Capture the cell that displays the provided text and extract its (X, Y) central coordinate. 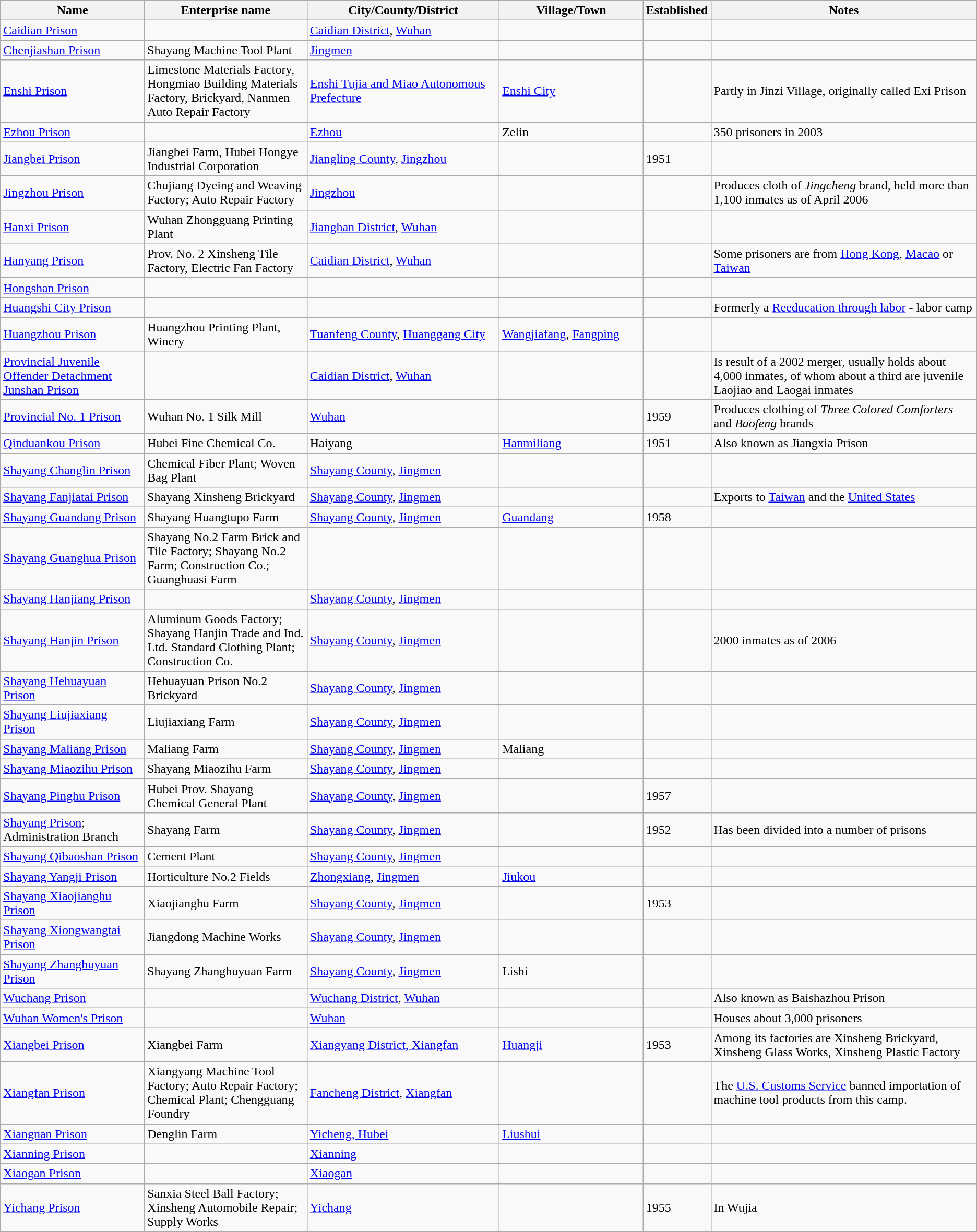
Yichang (403, 1207)
Shayang Machine Tool Plant (226, 50)
1958 (677, 517)
Is result of a 2002 merger, usually holds about 4,000 inmates, of whom about a third are juvenile Laojiao and Laogai inmates (843, 376)
Jiangdong Machine Works (226, 937)
Limestone Materials Factory, Hongmiao Building Materials Factory, Brickyard, Nanmen Auto Repair Factory (226, 91)
Enshi City (571, 91)
Xianning Prison (73, 1154)
Hanmiliang (571, 444)
Xiangfan Prison (73, 1093)
Shayang Miaozihu Farm (226, 769)
Zhongxiang, Jingmen (403, 876)
Shayang Huangtupo Farm (226, 517)
Shayang Hanjin Prison (73, 640)
Formerly a Reeducation through labor - labor camp (843, 307)
Hubei Fine Chemical Co. (226, 444)
Village/Town (571, 10)
Prov. No. 2 Xinsheng Tile Factory, Electric Fan Factory (226, 261)
Xiangbei Farm (226, 1045)
Horticulture No.2 Fields (226, 876)
Shayang Guandang Prison (73, 517)
Yichang Prison (73, 1207)
Wuhan Women's Prison (73, 1018)
Maliang Farm (226, 749)
Xiaogan Prison (73, 1174)
Guandang (571, 517)
Hanxi Prison (73, 226)
Huangji (571, 1045)
Jiangbei Prison (73, 159)
Yicheng, Hubei (403, 1134)
Enterprise name (226, 10)
Houses about 3,000 prisoners (843, 1018)
Jiangling County, Jingzhou (403, 159)
Shayang Qibaoshan Prison (73, 856)
Shayang Guanghua Prison (73, 558)
Liushui (571, 1134)
Jiangbei Farm, Hubei Hongye Industrial Corporation (226, 159)
The U.S. Customs Service banned importation of machine tool products from this camp. (843, 1093)
Notes (843, 10)
Maliang (571, 749)
Shayang Xiaojianghu Prison (73, 904)
Xiangnan Prison (73, 1134)
Jianghan District, Wuhan (403, 226)
Sanxia Steel Ball Factory; Xinsheng Automobile Repair; Supply Works (226, 1207)
Huangzhou Prison (73, 334)
Chujiang Dyeing and Weaving Factory; Auto Repair Factory (226, 193)
Also known as Baishazhou Prison (843, 998)
Shayang Farm (226, 830)
Provincial No. 1 Prison (73, 416)
Xianning (403, 1154)
Has been divided into a number of prisons (843, 830)
1957 (677, 795)
Produces cloth of Jingcheng brand, held more than 1,100 inmates as of April 2006 (843, 193)
Ezhou (403, 132)
Shayang No.2 Farm Brick and Tile Factory; Shayang No.2 Farm; Construction Co.; Guanghuasi Farm (226, 558)
Chemical Fiber Plant; Woven Bag Plant (226, 471)
Wuchang District, Wuhan (403, 998)
Fancheng District, Xiangfan (403, 1093)
Shayang Pinghu Prison (73, 795)
Shayang Hanjiang Prison (73, 599)
Hongshan Prison (73, 288)
Xiangbei Prison (73, 1045)
Aluminum Goods Factory; Shayang Hanjin Trade and Ind. Ltd. Standard Clothing Plant; Construction Co. (226, 640)
Shayang Prison; Administration Branch (73, 830)
Denglin Farm (226, 1134)
Hehuayuan Prison No.2 Brickyard (226, 688)
Some prisoners are from Hong Kong, Macao or Taiwan (843, 261)
Xiaojianghu Farm (226, 904)
Enshi Prison (73, 91)
Huangzhou Printing Plant, Winery (226, 334)
Established (677, 10)
City/County/District (403, 10)
Produces clothing of Three Colored Comforters and Baofeng brands (843, 416)
1955 (677, 1207)
Xiaogan (403, 1174)
Xiangyang Machine Tool Factory; Auto Repair Factory; Chemical Plant; Chengguang Foundry (226, 1093)
1952 (677, 830)
Cement Plant (226, 856)
Name (73, 10)
Zelin (571, 132)
Shayang Xinsheng Brickyard (226, 497)
Ezhou Prison (73, 132)
Hubei Prov. Shayang Chemical General Plant (226, 795)
Shayang Hehuayuan Prison (73, 688)
Jingzhou (403, 193)
Chenjiashan Prison (73, 50)
Jiukou (571, 876)
Shayang Xiongwangtai Prison (73, 937)
Shayang Yangji Prison (73, 876)
1959 (677, 416)
Shayang Miaozihu Prison (73, 769)
Wuchang Prison (73, 998)
Wuhan Zhongguang Printing Plant (226, 226)
Huangshi City Prison (73, 307)
Tuanfeng County, Huanggang City (403, 334)
Hanyang Prison (73, 261)
2000 inmates as of 2006 (843, 640)
Also known as Jiangxia Prison (843, 444)
Shayang Liujiaxiang Prison (73, 722)
In Wujia (843, 1207)
Jingmen (403, 50)
Partly in Jinzi Village, originally called Exi Prison (843, 91)
Caidian Prison (73, 30)
350 prisoners in 2003 (843, 132)
Jingzhou Prison (73, 193)
Haiyang (403, 444)
Shayang Changlin Prison (73, 471)
Wangjiafang, Fangping (571, 334)
Shayang Zhanghuyuan Farm (226, 972)
Enshi Tujia and Miao Autonomous Prefecture (403, 91)
Wuhan No. 1 Silk Mill (226, 416)
Qinduankou Prison (73, 444)
Shayang Maliang Prison (73, 749)
Exports to Taiwan and the United States (843, 497)
Xiangyang District, Xiangfan (403, 1045)
Among its factories are Xinsheng Brickyard,Xinsheng Glass Works, Xinsheng Plastic Factory (843, 1045)
Provincial Juvenile Offender Detachment Junshan Prison (73, 376)
Shayang Fanjiatai Prison (73, 497)
Shayang Zhanghuyuan Prison (73, 972)
Liujiaxiang Farm (226, 722)
Lishi (571, 972)
